Output the [X, Y] coordinate of the center of the cell containing the given text.  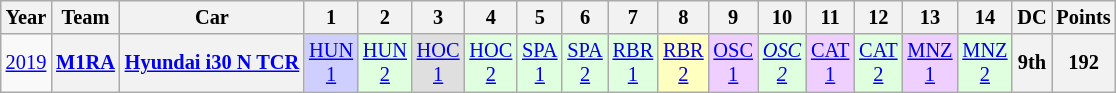
HOC2 [490, 63]
11 [830, 17]
DC [1032, 17]
5 [540, 17]
CAT2 [878, 63]
MNZ1 [930, 63]
RBR2 [683, 63]
OSC1 [734, 63]
SPA2 [584, 63]
Team [86, 17]
12 [878, 17]
MNZ2 [984, 63]
9 [734, 17]
13 [930, 17]
8 [683, 17]
OSC2 [782, 63]
7 [633, 17]
RBR1 [633, 63]
9th [1032, 63]
14 [984, 17]
2019 [26, 63]
6 [584, 17]
Year [26, 17]
3 [438, 17]
192 [1084, 63]
HUN2 [385, 63]
10 [782, 17]
2 [385, 17]
M1RA [86, 63]
HUN1 [331, 63]
Car [212, 17]
4 [490, 17]
SPA1 [540, 63]
Hyundai i30 N TCR [212, 63]
1 [331, 17]
HOC1 [438, 63]
Points [1084, 17]
CAT1 [830, 63]
